Identify which cell holds the provided text, then report its (x, y) central coordinate. 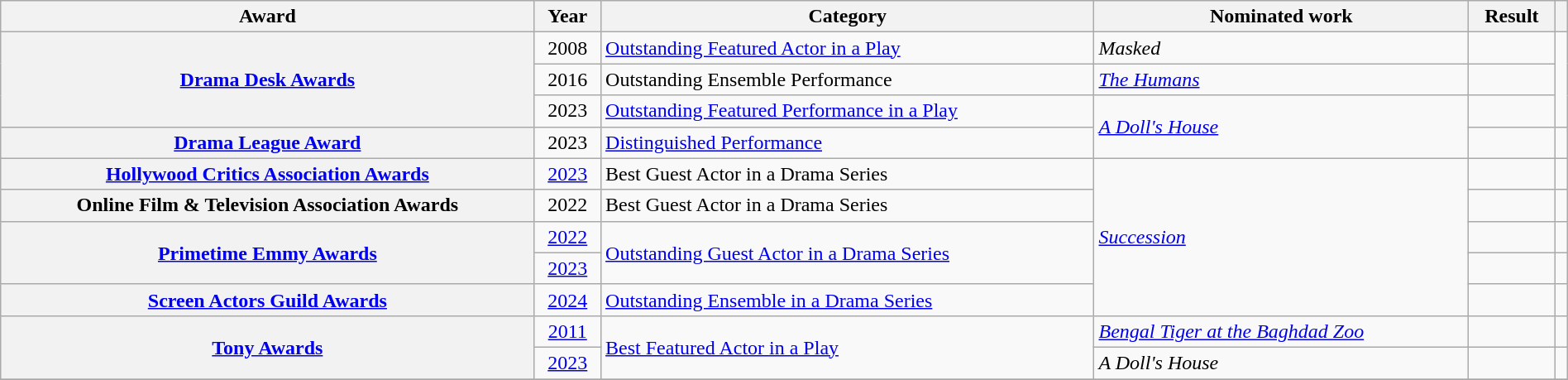
Hollywood Critics Association Awards (268, 174)
Outstanding Ensemble Performance (848, 79)
Category (848, 17)
Bengal Tiger at the Baghdad Zoo (1282, 331)
Best Featured Actor in a Play (848, 347)
Succession (1282, 237)
Outstanding Ensemble in a Drama Series (848, 300)
Tony Awards (268, 347)
Result (1512, 17)
Online Film & Television Association Awards (268, 205)
2024 (567, 300)
Drama League Award (268, 142)
Outstanding Guest Actor in a Drama Series (848, 253)
Outstanding Featured Actor in a Play (848, 48)
Year (567, 17)
Masked (1282, 48)
The Humans (1282, 79)
Primetime Emmy Awards (268, 253)
Screen Actors Guild Awards (268, 300)
2011 (567, 331)
Distinguished Performance (848, 142)
Award (268, 17)
Outstanding Featured Performance in a Play (848, 111)
2008 (567, 48)
Nominated work (1282, 17)
2016 (567, 79)
Drama Desk Awards (268, 79)
